Locate the cell with the specified text and output its [x, y] center coordinate. 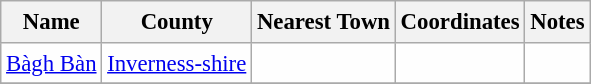
Name [52, 22]
Notes [558, 22]
Nearest Town [324, 22]
County [177, 22]
Inverness-shire [177, 62]
Bàgh Bàn [52, 62]
Coordinates [460, 22]
